Output the [X, Y] coordinate of the center of the cell containing the given text.  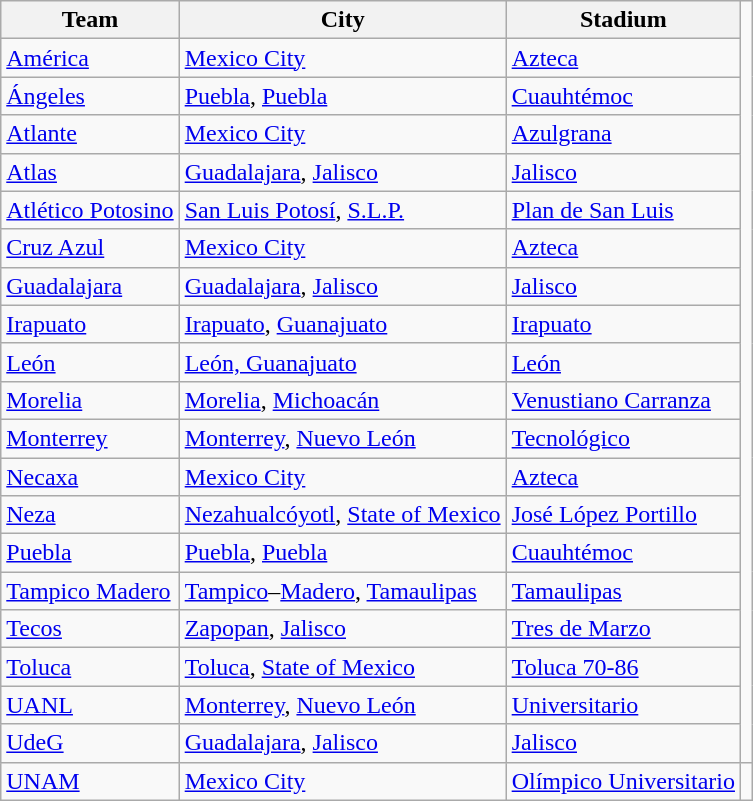
Morelia [90, 400]
Olímpico Universitario [623, 781]
Tecos [90, 629]
Morelia, Michoacán [342, 400]
Atlas [90, 172]
Venustiano Carranza [623, 400]
City [342, 20]
Neza [90, 515]
Tampico–Madero, Tamaulipas [342, 591]
Plan de San Luis [623, 210]
Stadium [623, 20]
León, Guanajuato [342, 362]
Zapopan, Jalisco [342, 629]
Toluca 70-86 [623, 667]
Tres de Marzo [623, 629]
Monterrey [90, 438]
José López Portillo [623, 515]
Guadalajara [90, 286]
Tamaulipas [623, 591]
UANL [90, 705]
Ángeles [90, 96]
Puebla [90, 553]
Tampico Madero [90, 591]
Necaxa [90, 477]
Cruz Azul [90, 248]
Toluca [90, 667]
Atlante [90, 134]
Nezahualcóyotl, State of Mexico [342, 515]
Universitario [623, 705]
Toluca, State of Mexico [342, 667]
San Luis Potosí, S.L.P. [342, 210]
América [90, 58]
UdeG [90, 743]
UNAM [90, 781]
Irapuato, Guanajuato [342, 324]
Atlético Potosino [90, 210]
Azulgrana [623, 134]
Tecnológico [623, 438]
Team [90, 20]
